Provide the [X, Y] coordinate of the cell's center where the given text is located.  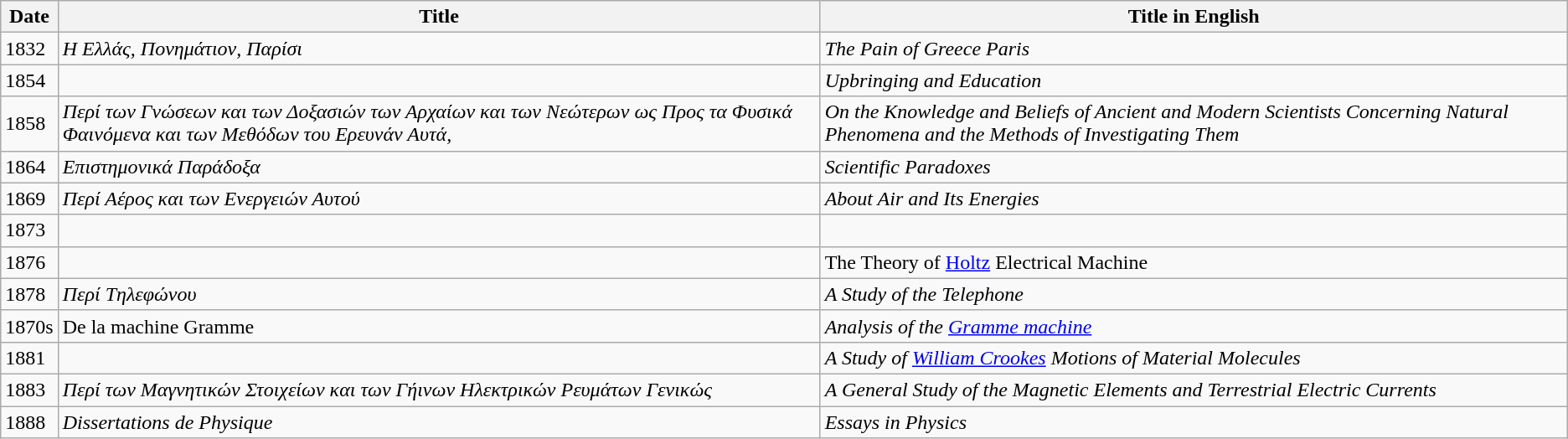
1854 [29, 80]
Dissertations de Physique [439, 421]
1869 [29, 199]
Περί Αέρος και των Ενεργειών Αυτού [439, 199]
1888 [29, 421]
Επιστημονικά Παράδοξα [439, 167]
De la machine Gramme [439, 326]
On the Knowledge and Beliefs of Ancient and Modern Scientists Concerning Natural Phenomena and the Methods of Investigating Them [1194, 124]
1864 [29, 167]
Περί των Μαγνητικών Στοιχείων και των Γήινων Ηλεκτρικών Ρευμάτων Γενικώς [439, 390]
A Study of the Telephone [1194, 294]
The Pain of Greece Paris [1194, 49]
Scientific Paradoxes [1194, 167]
The Theory of Holtz Electrical Machine [1194, 262]
1878 [29, 294]
Περί των Γνώσεων και των Δοξασιών των Αρχαίων και των Νεώτερων ως Προς τα Φυσικά Φαινόμενα και των Μεθόδων του Ερευνάν Αυτά, [439, 124]
Περί Tηλεφώνου [439, 294]
A Study of William Crookes Motions of Material Molecules [1194, 358]
1873 [29, 230]
Title in English [1194, 17]
1870s [29, 326]
1858 [29, 124]
Analysis of the Gramme machine [1194, 326]
1832 [29, 49]
Essays in Physics [1194, 421]
1876 [29, 262]
Upbringing and Education [1194, 80]
Title [439, 17]
Η Ελλάς, Πονημάτιον, Παρίσι [439, 49]
A General Study of the Magnetic Elements and Terrestrial Electric Currents [1194, 390]
1881 [29, 358]
Date [29, 17]
1883 [29, 390]
About Air and Its Energies [1194, 199]
